Locate the cell with the specified text and output its [X, Y] center coordinate. 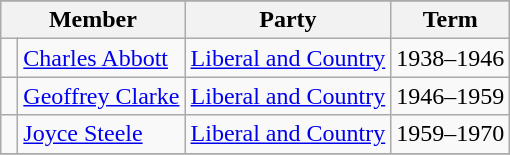
Term [450, 20]
1959–1970 [450, 134]
1946–1959 [450, 96]
Geoffrey Clarke [102, 96]
1938–1946 [450, 58]
Joyce Steele [102, 134]
Party [288, 20]
Charles Abbott [102, 58]
Member [93, 20]
